Scan for the cell matching the given text and deliver its (X, Y) coordinate at center. 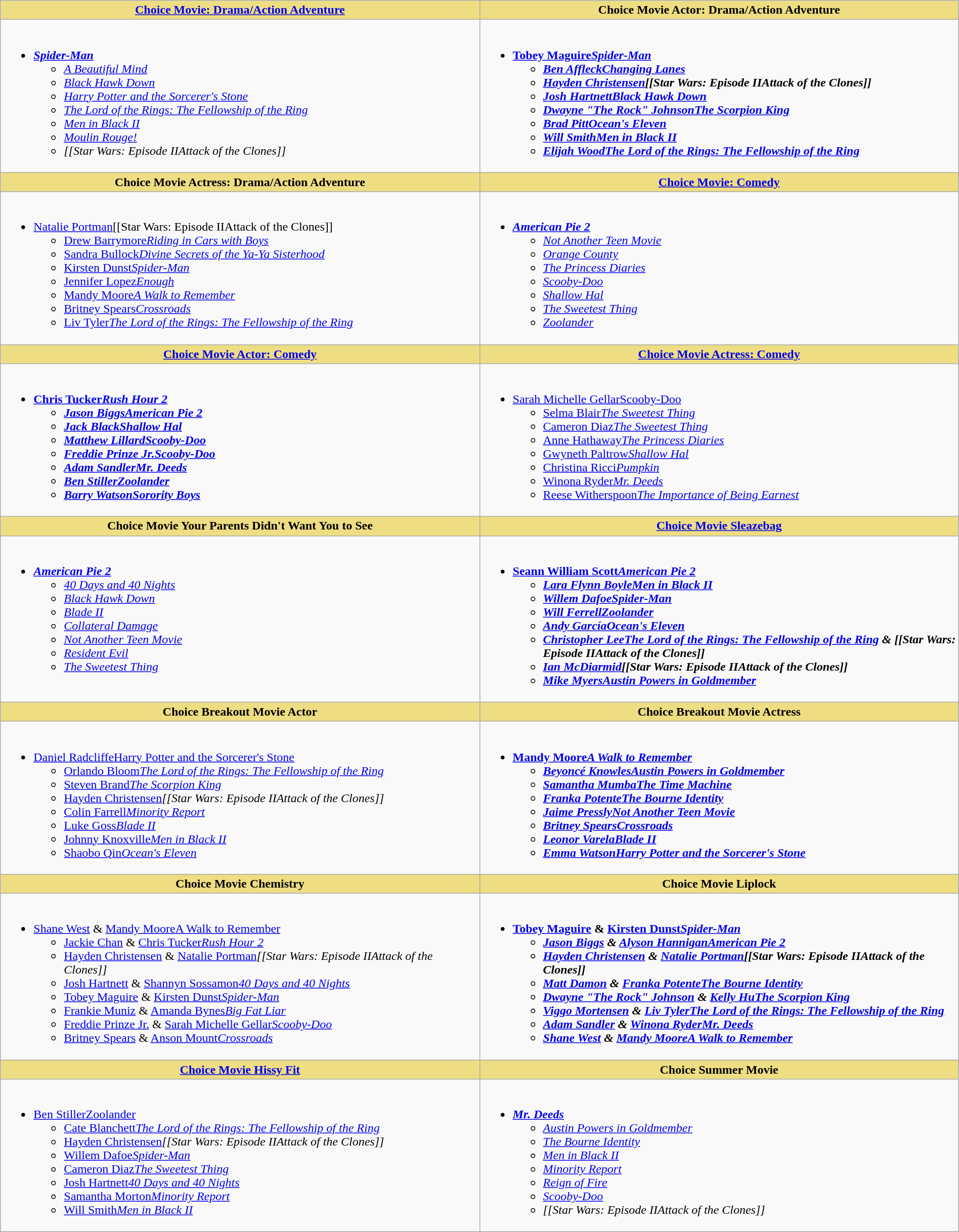
Choice Summer Movie (719, 1070)
Choice Breakout Movie Actress (719, 712)
Choice Movie Chemistry (240, 884)
Choice Movie Hissy Fit (240, 1070)
Choice Movie Actor: Comedy (240, 354)
American Pie 240 Days and 40 NightsBlack Hawk DownBlade IICollateral DamageNot Another Teen MovieResident EvilThe Sweetest Thing (240, 619)
Choice Movie Actor: Drama/Action Adventure (719, 10)
Choice Breakout Movie Actor (240, 712)
Choice Movie: Comedy (719, 182)
American Pie 2Not Another Teen MovieOrange CountyThe Princess DiariesScooby-DooShallow HalThe Sweetest ThingZoolander (719, 268)
Choice Movie Sleazebag (719, 526)
Choice Movie: Drama/Action Adventure (240, 10)
Choice Movie Actress: Drama/Action Adventure (240, 182)
Choice Movie Your Parents Didn't Want You to See (240, 526)
Choice Movie Actress: Comedy (719, 354)
Choice Movie Liplock (719, 884)
